For the text-containing cell, return its midpoint in (X, Y) coordinate format. 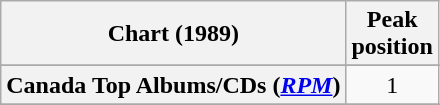
Canada Top Albums/CDs (RPM) (174, 85)
Chart (1989) (174, 34)
1 (392, 85)
Peakposition (392, 34)
